Return the [X, Y] coordinate for the center point of the cell that contains the specified text.  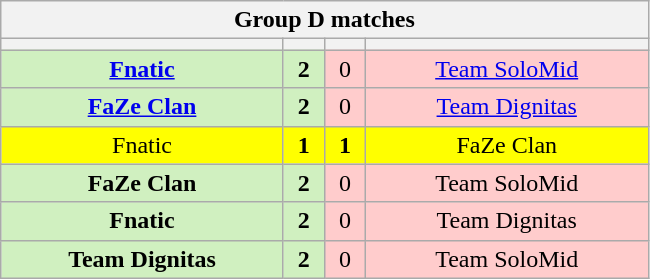
Group D matches [324, 20]
